Search for the cell housing the specified text and yield its (X, Y) center coordinate. 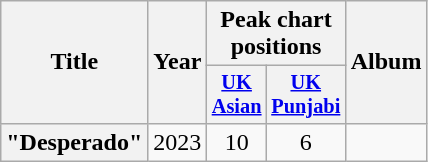
Peak chart positions (276, 34)
2023 (178, 142)
Year (178, 62)
UKAsian (237, 95)
Title (74, 62)
10 (237, 142)
"Desperado" (74, 142)
UKPunjabi (306, 95)
Album (386, 62)
6 (306, 142)
